Capture the cell that displays the provided text and extract its (X, Y) central coordinate. 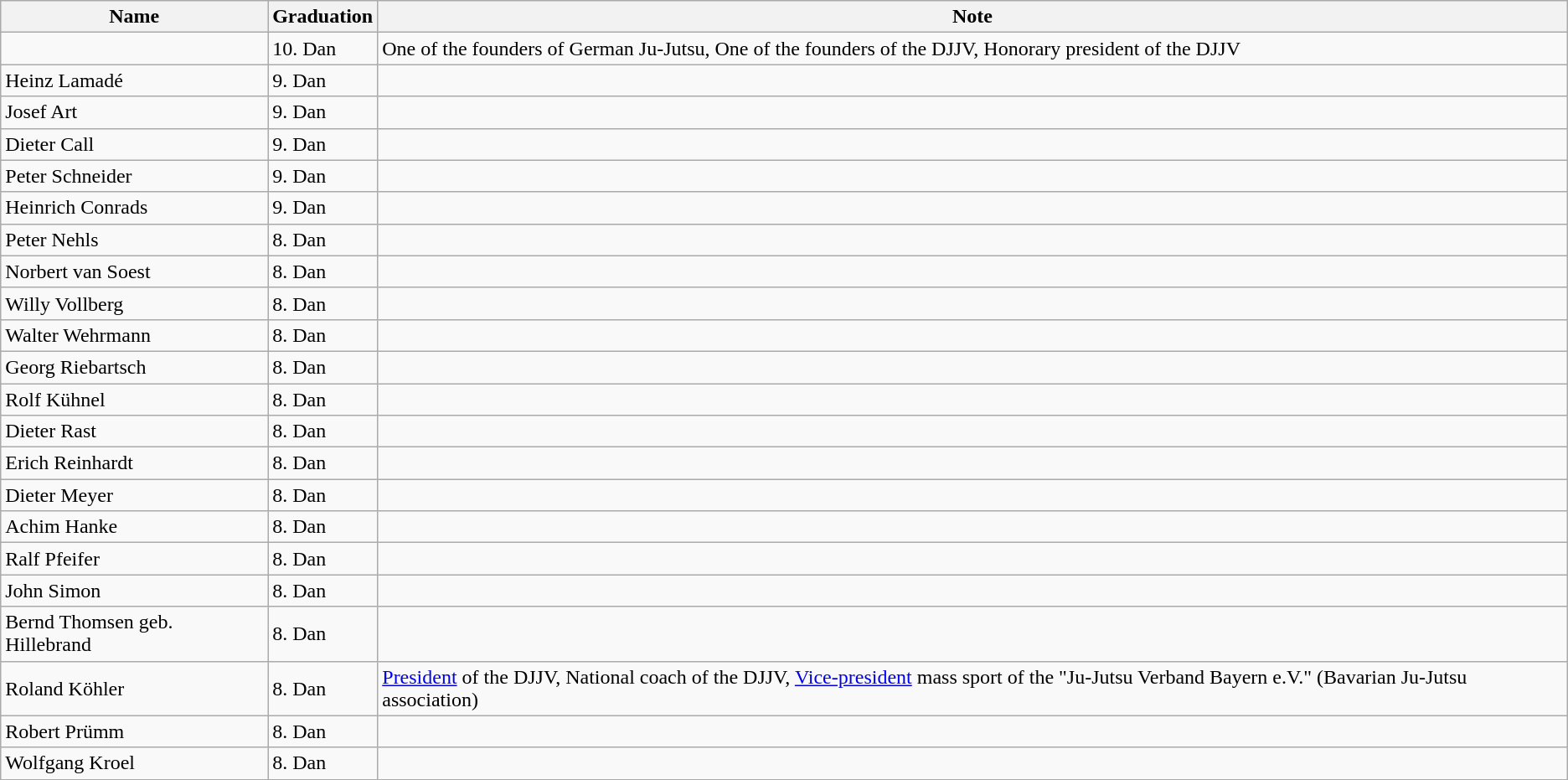
Peter Nehls (134, 240)
Dieter Rast (134, 431)
Josef Art (134, 112)
Erich Reinhardt (134, 463)
John Simon (134, 591)
Walter Wehrmann (134, 335)
Name (134, 17)
Dieter Meyer (134, 495)
Dieter Call (134, 144)
Wolfgang Kroel (134, 763)
Robert Prümm (134, 731)
Note (972, 17)
Rolf Kühnel (134, 400)
Graduation (323, 17)
10. Dan (323, 49)
Norbert van Soest (134, 271)
Willy Vollberg (134, 303)
One of the founders of German Ju-Jutsu, One of the founders of the DJJV, Honorary president of the DJJV (972, 49)
Heinrich Conrads (134, 208)
President of the DJJV, National coach of the DJJV, Vice-president mass sport of the "Ju-Jutsu Verband Bayern e.V." (Bavarian Ju-Jutsu association) (972, 689)
Roland Köhler (134, 689)
Peter Schneider (134, 176)
Ralf Pfeifer (134, 559)
Heinz Lamadé (134, 80)
Georg Riebartsch (134, 367)
Achim Hanke (134, 527)
Bernd Thomsen geb. Hillebrand (134, 633)
